Return the (x, y) coordinate for the center point of the cell that contains the specified text.  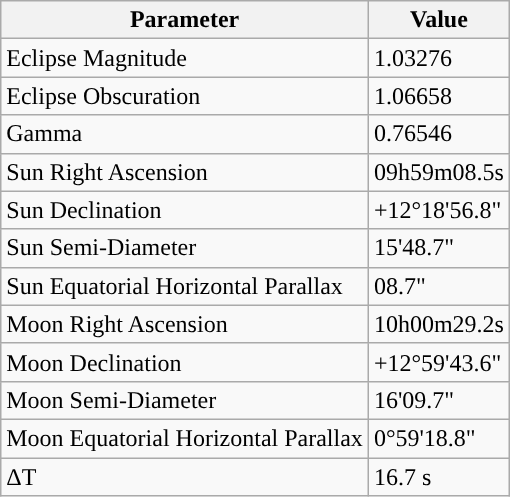
+12°59'43.6" (438, 362)
08.7" (438, 286)
Value (438, 20)
0°59'18.8" (438, 438)
15'48.7" (438, 248)
16'09.7" (438, 400)
Gamma (185, 134)
1.06658 (438, 96)
Eclipse Obscuration (185, 96)
+12°18'56.8" (438, 210)
Sun Semi-Diameter (185, 248)
09h59m08.5s (438, 172)
Sun Right Ascension (185, 172)
16.7 s (438, 477)
Parameter (185, 20)
Eclipse Magnitude (185, 58)
10h00m29.2s (438, 324)
1.03276 (438, 58)
Moon Declination (185, 362)
Moon Semi-Diameter (185, 400)
Moon Equatorial Horizontal Parallax (185, 438)
Sun Equatorial Horizontal Parallax (185, 286)
Moon Right Ascension (185, 324)
Sun Declination (185, 210)
ΔT (185, 477)
0.76546 (438, 134)
